For the text-containing cell, return its midpoint in (x, y) coordinate format. 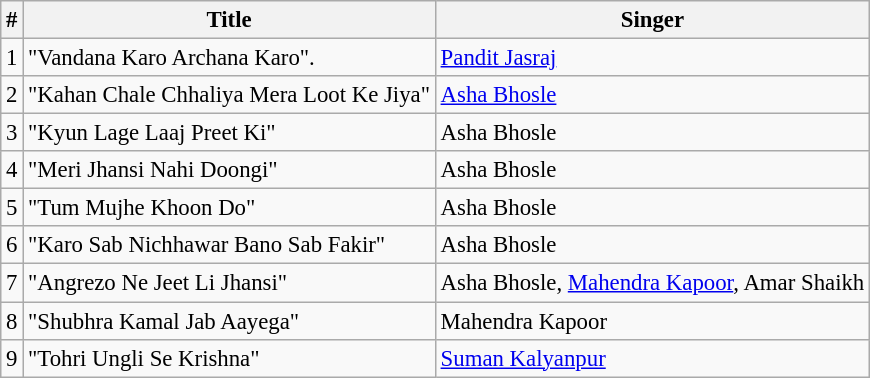
Pandit Jasraj (652, 58)
1 (12, 58)
9 (12, 358)
4 (12, 170)
Suman Kalyanpur (652, 358)
6 (12, 245)
"Tohri Ungli Se Krishna" (230, 358)
3 (12, 133)
"Tum Mujhe Khoon Do" (230, 208)
5 (12, 208)
"Kahan Chale Chhaliya Mera Loot Ke Jiya" (230, 95)
"Angrezo Ne Jeet Li Jhansi" (230, 283)
7 (12, 283)
"Karo Sab Nichhawar Bano Sab Fakir" (230, 245)
Singer (652, 20)
"Vandana Karo Archana Karo". (230, 58)
Mahendra Kapoor (652, 321)
"Kyun Lage Laaj Preet Ki" (230, 133)
8 (12, 321)
"Meri Jhansi Nahi Doongi" (230, 170)
"Shubhra Kamal Jab Aayega" (230, 321)
Asha Bhosle, Mahendra Kapoor, Amar Shaikh (652, 283)
# (12, 20)
Title (230, 20)
2 (12, 95)
